Locate the cell with the specified text and output its [x, y] center coordinate. 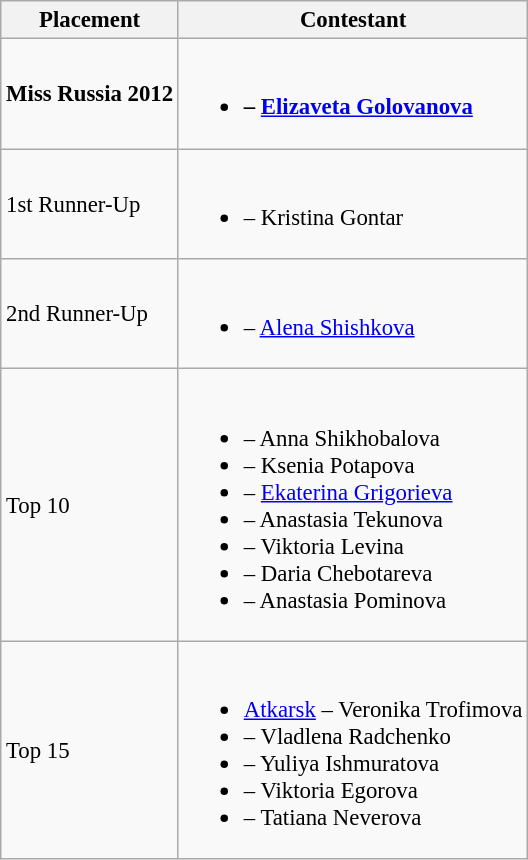
1st Runner-Up [90, 204]
Contestant [352, 20]
Placement [90, 20]
Miss Russia 2012 [90, 94]
– Elizaveta Golovanova [352, 94]
– Anna Shikhobalova – Ksenia Potapova – Ekaterina Grigorieva – Anastasia Tekunova – Viktoria Levina – Daria Chebotareva – Anastasia Pominova [352, 505]
Atkarsk – Veronika Trofimova – Vladlena Radchenko – Yuliya Ishmuratova – Viktoria Egorova – Tatiana Neverova [352, 750]
– Kristina Gontar [352, 204]
Top 15 [90, 750]
2nd Runner-Up [90, 314]
Top 10 [90, 505]
– Alena Shishkova [352, 314]
